From the cell containing the given text, extract its center point as [x, y] coordinate. 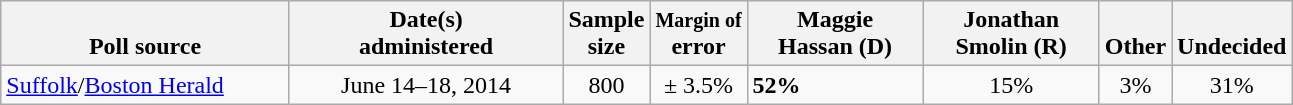
3% [1135, 85]
31% [1232, 85]
800 [606, 85]
± 3.5% [698, 85]
June 14–18, 2014 [426, 85]
15% [1011, 85]
JonathanSmolin (R) [1011, 34]
MaggieHassan (D) [835, 34]
Suffolk/Boston Herald [146, 85]
Poll source [146, 34]
52% [835, 85]
Other [1135, 34]
Date(s)administered [426, 34]
Margin oferror [698, 34]
Samplesize [606, 34]
Undecided [1232, 34]
